Find where the given text appears and provide that cell's center as [X, Y] coordinate. 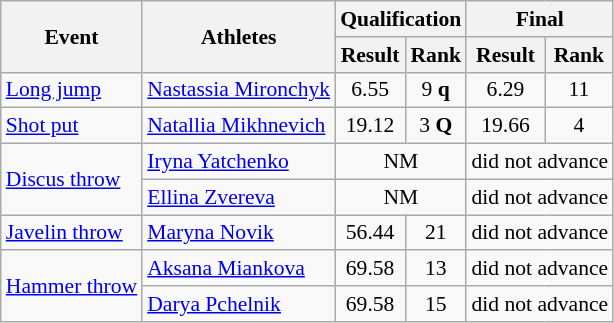
4 [580, 126]
Aksana Miankova [238, 269]
Hammer throw [72, 286]
15 [436, 304]
Athletes [238, 36]
Javelin throw [72, 233]
Final [540, 19]
Nastassia Mironchyk [238, 90]
6.29 [505, 90]
19.12 [370, 126]
Maryna Novik [238, 233]
Long jump [72, 90]
Iryna Yatchenko [238, 162]
Shot put [72, 126]
3 Q [436, 126]
Event [72, 36]
13 [436, 269]
56.44 [370, 233]
9 q [436, 90]
Ellina Zvereva [238, 197]
19.66 [505, 126]
Discus throw [72, 180]
Darya Pchelnik [238, 304]
Qualification [400, 19]
21 [436, 233]
11 [580, 90]
6.55 [370, 90]
Natallia Mikhnevich [238, 126]
